Scan for the cell matching the given text and deliver its (X, Y) coordinate at center. 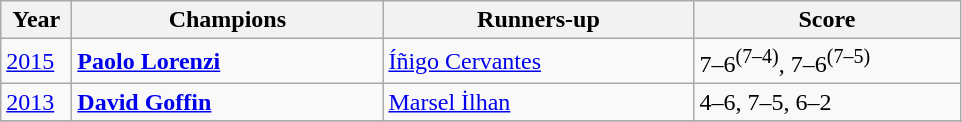
Champions (228, 20)
4–6, 7–5, 6–2 (827, 102)
2015 (36, 62)
David Goffin (228, 102)
Year (36, 20)
Paolo Lorenzi (228, 62)
Íñigo Cervantes (538, 62)
Marsel İlhan (538, 102)
7–6(7–4), 7–6(7–5) (827, 62)
Score (827, 20)
Runners-up (538, 20)
2013 (36, 102)
